Capture the cell that displays the provided text and extract its [X, Y] central coordinate. 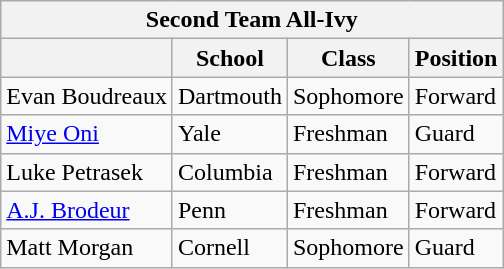
Yale [230, 134]
Evan Boudreaux [87, 96]
School [230, 58]
Position [456, 58]
Second Team All-Ivy [252, 20]
Columbia [230, 172]
Cornell [230, 248]
Matt Morgan [87, 248]
Luke Petrasek [87, 172]
A.J. Brodeur [87, 210]
Miye Oni [87, 134]
Class [348, 58]
Dartmouth [230, 96]
Penn [230, 210]
